Return (X, Y) of the center of cell containing provided text 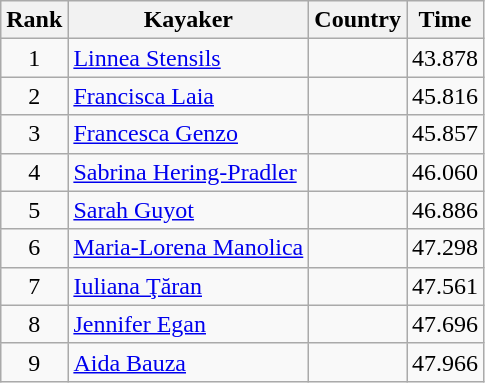
6 (34, 248)
2 (34, 96)
7 (34, 286)
47.561 (446, 286)
47.298 (446, 248)
46.060 (446, 172)
46.886 (446, 210)
Kayaker (188, 20)
43.878 (446, 58)
Country (358, 20)
Time (446, 20)
Jennifer Egan (188, 324)
Linnea Stensils (188, 58)
Francesca Genzo (188, 134)
47.696 (446, 324)
8 (34, 324)
3 (34, 134)
Aida Bauza (188, 362)
5 (34, 210)
Iuliana Ţăran (188, 286)
Sarah Guyot (188, 210)
47.966 (446, 362)
1 (34, 58)
Sabrina Hering-Pradler (188, 172)
Maria-Lorena Manolica (188, 248)
9 (34, 362)
45.857 (446, 134)
Francisca Laia (188, 96)
4 (34, 172)
Rank (34, 20)
45.816 (446, 96)
